Scan for the cell matching the given text and deliver its [X, Y] coordinate at center. 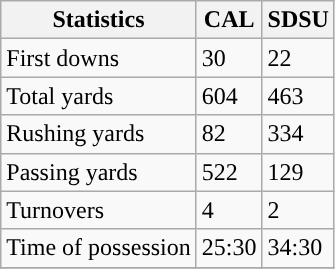
129 [298, 172]
34:30 [298, 248]
30 [229, 58]
22 [298, 58]
2 [298, 210]
Total yards [99, 96]
4 [229, 210]
Passing yards [99, 172]
Rushing yards [99, 134]
Time of possession [99, 248]
CAL [229, 20]
Statistics [99, 20]
25:30 [229, 248]
604 [229, 96]
82 [229, 134]
463 [298, 96]
First downs [99, 58]
522 [229, 172]
334 [298, 134]
SDSU [298, 20]
Turnovers [99, 210]
